Scan for the cell matching the given text and deliver its [X, Y] coordinate at center. 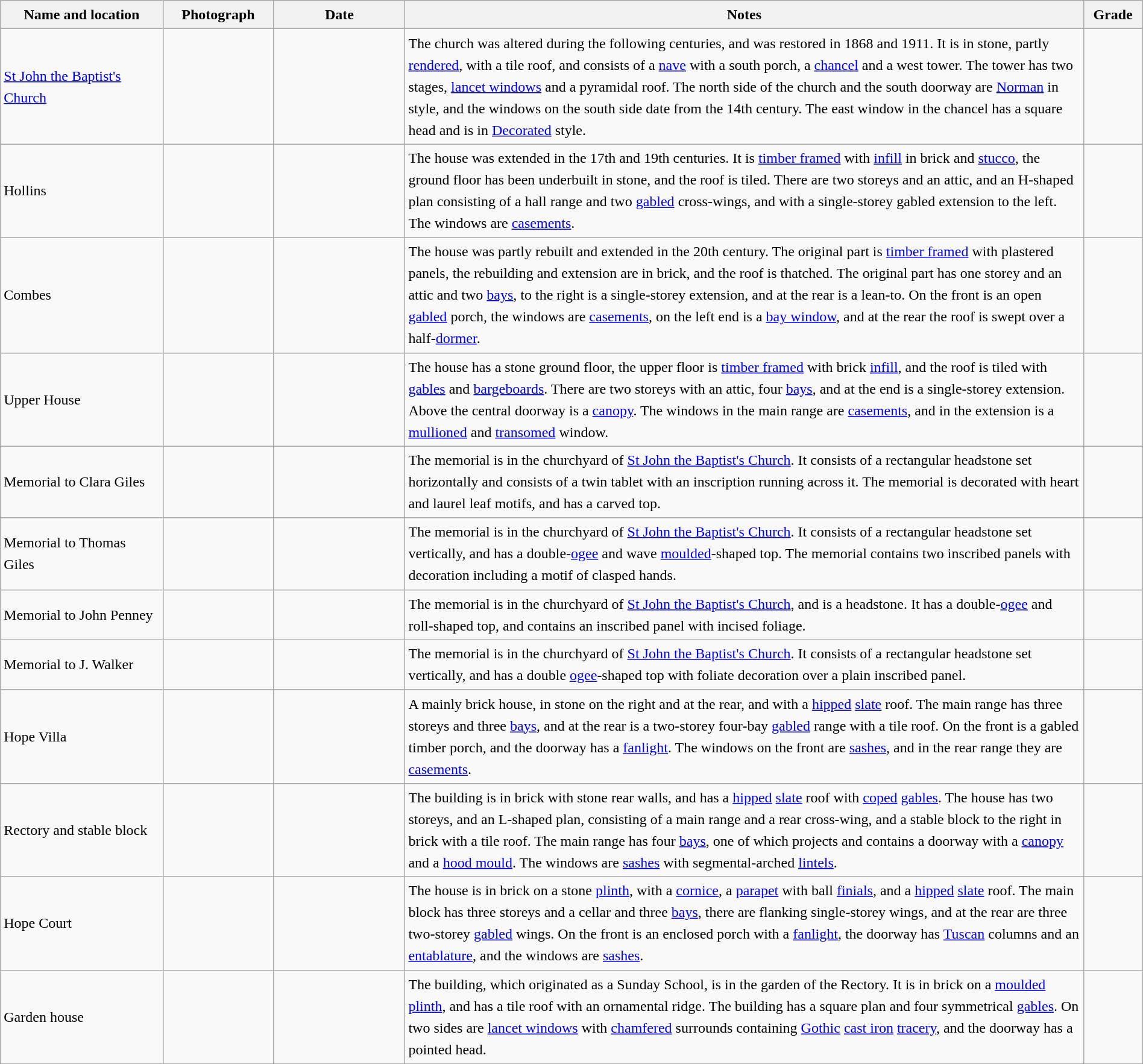
Hope Villa [82, 737]
Rectory and stable block [82, 829]
Upper House [82, 399]
Name and location [82, 14]
Memorial to J. Walker [82, 664]
Hope Court [82, 924]
Grade [1113, 14]
Photograph [218, 14]
Memorial to Thomas Giles [82, 553]
Memorial to Clara Giles [82, 482]
St John the Baptist's Church [82, 87]
Garden house [82, 1018]
Hollins [82, 190]
Memorial to John Penney [82, 615]
Date [339, 14]
Combes [82, 295]
Notes [744, 14]
